Extract the (X, Y) coordinate from the center of the cell holding the provided text.  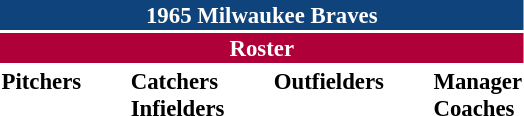
1965 Milwaukee Braves (262, 15)
Roster (262, 48)
